Find where the given text appears and provide that cell's center as (x, y) coordinate. 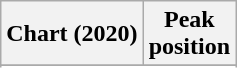
Chart (2020) (72, 34)
Peakposition (189, 34)
